Determine the [x, y] coordinate at the center of the cell enclosing the given text.  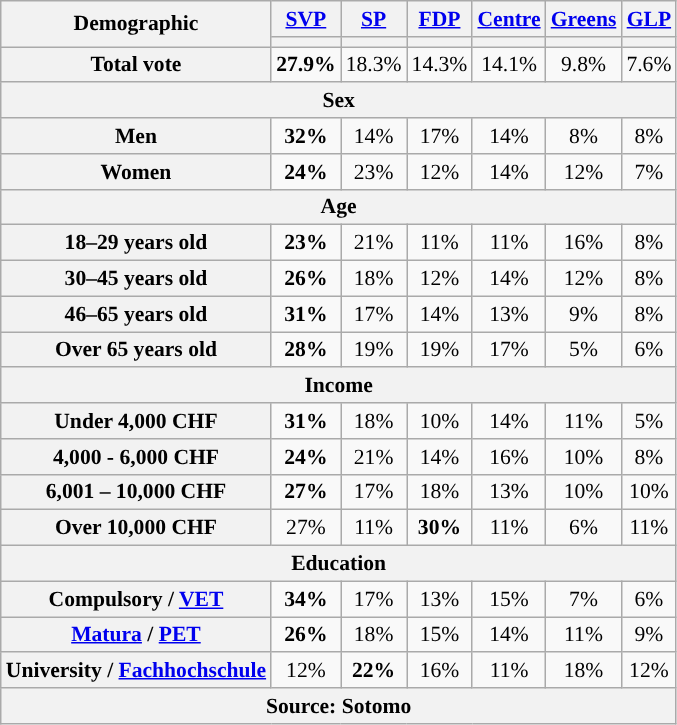
18–29 years old [136, 243]
34% [306, 599]
7.6% [648, 65]
14.3% [440, 65]
Compulsory / VET [136, 599]
Income [339, 386]
28% [306, 350]
27.9% [306, 65]
Age [339, 207]
Women [136, 172]
SVP [306, 19]
Total vote [136, 65]
18.3% [374, 65]
14.1% [508, 65]
Greens [584, 19]
Demographic [136, 24]
SP [374, 19]
46–65 years old [136, 314]
University / Fachhochschule [136, 671]
Under 4,000 CHF [136, 421]
Matura / PET [136, 635]
Source: Sotomo [339, 706]
32% [306, 136]
FDP [440, 19]
GLP [648, 19]
22% [374, 671]
Sex [339, 101]
4,000 - 6,000 CHF [136, 457]
30% [440, 528]
Over 65 years old [136, 350]
Education [339, 564]
Centre [508, 19]
6,001 – 10,000 CHF [136, 492]
9.8% [584, 65]
30–45 years old [136, 279]
Over 10,000 CHF [136, 528]
Men [136, 136]
